Scan for the cell matching the given text and deliver its (X, Y) coordinate at center. 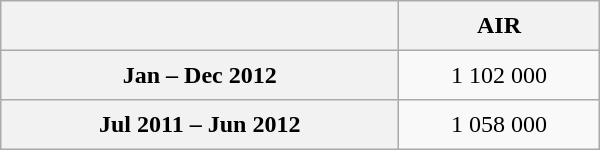
1 102 000 (500, 75)
1 058 000 (500, 125)
Jan – Dec 2012 (200, 75)
AIR (500, 26)
Jul 2011 – Jun 2012 (200, 125)
